Return [x, y] of the center of cell containing provided text 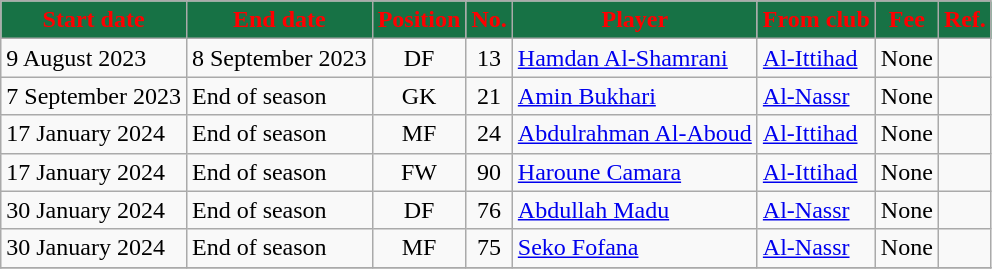
GK [419, 96]
From club [816, 20]
Seko Fofana [634, 248]
9 August 2023 [94, 58]
24 [489, 134]
76 [489, 210]
Ref. [964, 20]
Fee [906, 20]
13 [489, 58]
21 [489, 96]
FW [419, 172]
8 September 2023 [279, 58]
End date [279, 20]
Start date [94, 20]
Hamdan Al-Shamrani [634, 58]
Haroune Camara [634, 172]
Abdullah Madu [634, 210]
7 September 2023 [94, 96]
Abdulrahman Al-Aboud [634, 134]
No. [489, 20]
Amin Bukhari [634, 96]
90 [489, 172]
Player [634, 20]
75 [489, 248]
Position [419, 20]
